Determine the [x, y] coordinate at the center of the cell enclosing the given text.  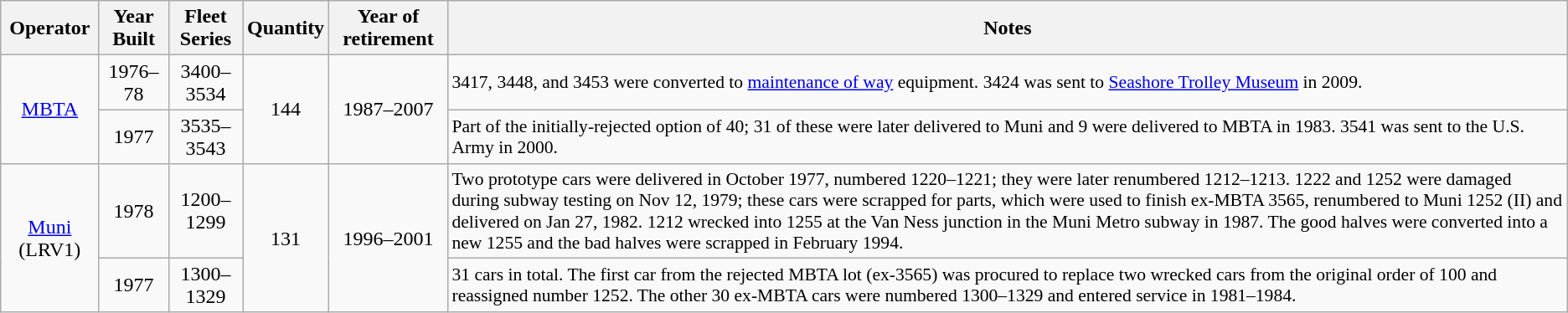
3535–3543 [205, 137]
Muni (LRV1) [50, 238]
Notes [1007, 28]
144 [286, 110]
Year Built [134, 28]
MBTA [50, 110]
1300–1329 [205, 285]
131 [286, 238]
3417, 3448, and 3453 were converted to maintenance of way equipment. 3424 was sent to Seashore Trolley Museum in 2009. [1007, 82]
1978 [134, 211]
1976–78 [134, 82]
1200–1299 [205, 211]
Year of retirement [389, 28]
Operator [50, 28]
Quantity [286, 28]
1996–2001 [389, 238]
3400–3534 [205, 82]
1987–2007 [389, 110]
Fleet Series [205, 28]
